Extract the [X, Y] coordinate from the center of the cell holding the provided text.  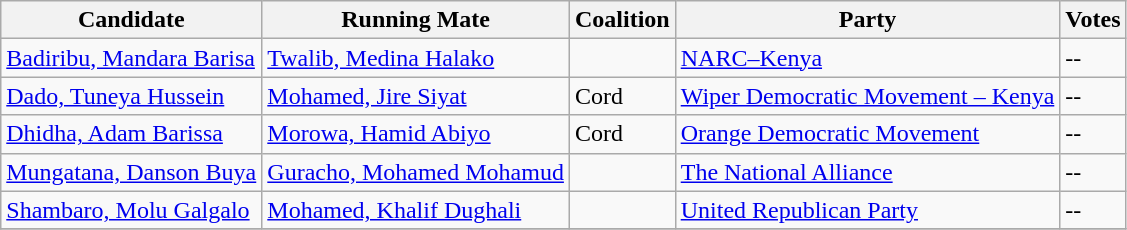
Guracho, Mohamed Mohamud [416, 172]
Mungatana, Danson Buya [132, 172]
Dhidha, Adam Barissa [132, 134]
Orange Democratic Movement [868, 134]
Candidate [132, 20]
Badiribu, Mandara Barisa [132, 58]
NARC–Kenya [868, 58]
Running Mate [416, 20]
The National Alliance [868, 172]
Dado, Tuneya Hussein [132, 96]
United Republican Party [868, 210]
Coalition [622, 20]
Shambaro, Molu Galgalo [132, 210]
Votes [1093, 20]
Mohamed, Khalif Dughali [416, 210]
Party [868, 20]
Twalib, Medina Halako [416, 58]
Morowa, Hamid Abiyo [416, 134]
Mohamed, Jire Siyat [416, 96]
Wiper Democratic Movement – Kenya [868, 96]
